Output the [x, y] coordinate of the center of the cell containing the given text.  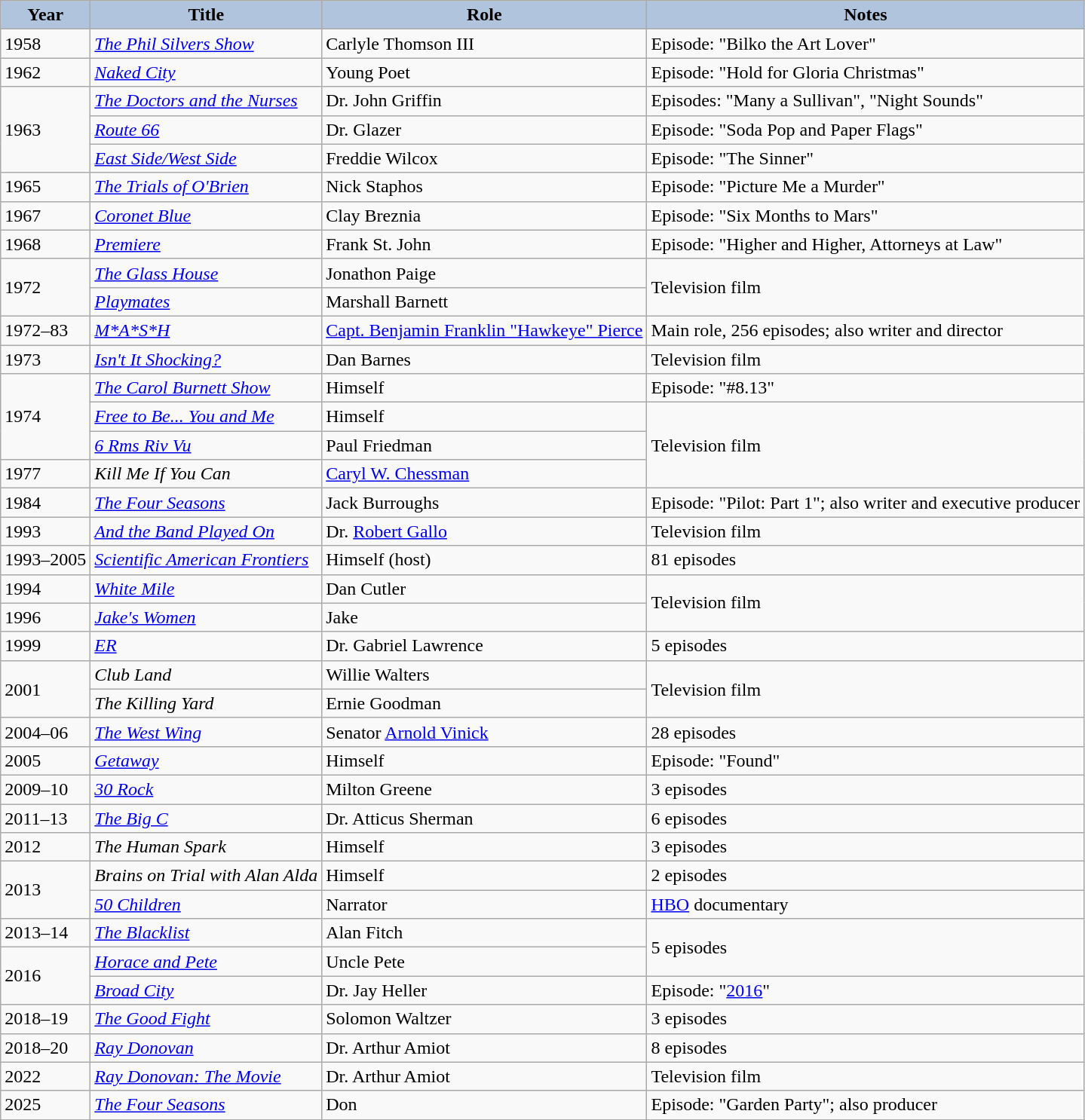
Dr. Gabriel Lawrence [484, 646]
50 Children [207, 904]
The Trials of O'Brien [207, 187]
Willie Walters [484, 675]
2004–06 [45, 732]
The Phil Silvers Show [207, 44]
The Glass House [207, 273]
Jack Burroughs [484, 503]
The Blacklist [207, 933]
Episode: "Six Months to Mars" [866, 216]
1963 [45, 130]
Playmates [207, 301]
Episode: "Bilko the Art Lover" [866, 44]
Uncle Pete [484, 962]
1972 [45, 287]
Frank St. John [484, 244]
1962 [45, 72]
The Good Fight [207, 1019]
Dr. John Griffin [484, 101]
The Doctors and the Nurses [207, 101]
Clay Breznia [484, 216]
Year [45, 15]
Episodes: "Many a Sullivan", "Night Sounds" [866, 101]
2005 [45, 760]
2001 [45, 689]
Kill Me If You Can [207, 474]
Dr. Jay Heller [484, 990]
Dr. Glazer [484, 130]
Notes [866, 15]
2025 [45, 1105]
East Side/West Side [207, 158]
Coronet Blue [207, 216]
Dan Barnes [484, 360]
Ernie Goodman [484, 703]
2011–13 [45, 818]
Isn't It Shocking? [207, 360]
Horace and Pete [207, 962]
8 episodes [866, 1048]
Jonathon Paige [484, 273]
Episode: "Hold for Gloria Christmas" [866, 72]
Ray Donovan: The Movie [207, 1076]
Episode: "Pilot: Part 1"; also writer and executive producer [866, 503]
2009–10 [45, 789]
Milton Greene [484, 789]
2013–14 [45, 933]
The Human Spark [207, 847]
2022 [45, 1076]
Episode: "Higher and Higher, Attorneys at Law" [866, 244]
Club Land [207, 675]
M*A*S*H [207, 330]
Scientific American Frontiers [207, 560]
Episode: "#8.13" [866, 388]
Caryl W. Chessman [484, 474]
6 episodes [866, 818]
White Mile [207, 589]
81 episodes [866, 560]
1958 [45, 44]
Paul Friedman [484, 445]
Jake [484, 617]
1993–2005 [45, 560]
Episode: "2016" [866, 990]
Narrator [484, 904]
The West Wing [207, 732]
The Big C [207, 818]
2018–19 [45, 1019]
Ray Donovan [207, 1048]
2 episodes [866, 876]
Episode: "Found" [866, 760]
Episode: "Picture Me a Murder" [866, 187]
Don [484, 1105]
Young Poet [484, 72]
1999 [45, 646]
Marshall Barnett [484, 301]
1993 [45, 531]
The Carol Burnett Show [207, 388]
Broad City [207, 990]
Main role, 256 episodes; also writer and director [866, 330]
Capt. Benjamin Franklin "Hawkeye" Pierce [484, 330]
Episode: "Garden Party"; also producer [866, 1105]
Freddie Wilcox [484, 158]
1967 [45, 216]
And the Band Played On [207, 531]
Route 66 [207, 130]
Dr. Atticus Sherman [484, 818]
Dr. Robert Gallo [484, 531]
Free to Be... You and Me [207, 417]
Jake's Women [207, 617]
Nick Staphos [484, 187]
6 Rms Riv Vu [207, 445]
30 Rock [207, 789]
Alan Fitch [484, 933]
ER [207, 646]
1977 [45, 474]
Premiere [207, 244]
1973 [45, 360]
1974 [45, 417]
Solomon Waltzer [484, 1019]
Naked City [207, 72]
Title [207, 15]
Carlyle Thomson III [484, 44]
1984 [45, 503]
2018–20 [45, 1048]
Role [484, 15]
1965 [45, 187]
1972–83 [45, 330]
Senator Arnold Vinick [484, 732]
The Killing Yard [207, 703]
2013 [45, 890]
1968 [45, 244]
Himself (host) [484, 560]
2016 [45, 976]
Dan Cutler [484, 589]
2012 [45, 847]
Episode: "The Sinner" [866, 158]
HBO documentary [866, 904]
Episode: "Soda Pop and Paper Flags" [866, 130]
Brains on Trial with Alan Alda [207, 876]
1994 [45, 589]
Getaway [207, 760]
1996 [45, 617]
28 episodes [866, 732]
